Find where the given text appears and provide that cell's center as [X, Y] coordinate. 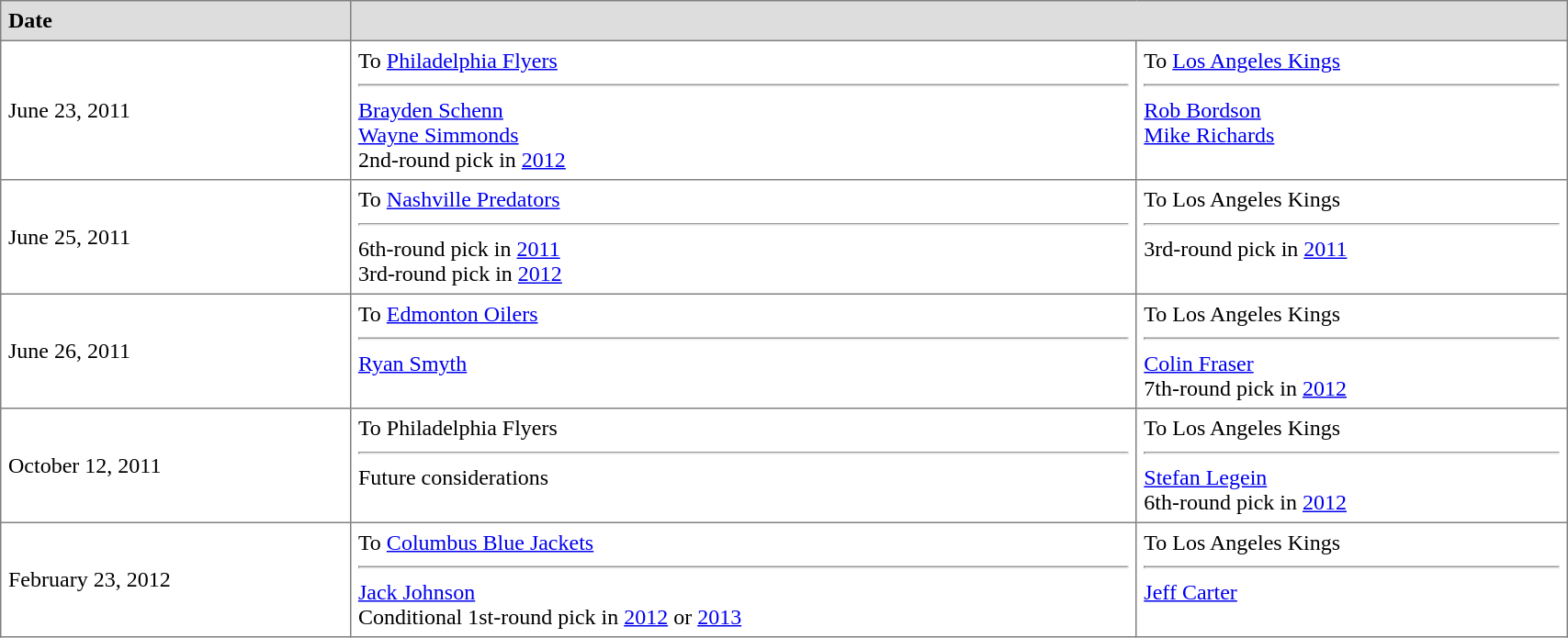
To Philadelphia Flyers Brayden SchennWayne Simmonds2nd-round pick in 2012 [744, 110]
To Los Angeles Kings Rob BordsonMike Richards [1352, 110]
To Los Angeles Kings Stefan Legein6th-round pick in 2012 [1352, 465]
To Los Angeles Kings Jeff Carter [1352, 579]
October 12, 2011 [176, 465]
To Los Angeles Kings Colin Fraser7th-round pick in 2012 [1352, 351]
Date [176, 21]
June 25, 2011 [176, 237]
June 26, 2011 [176, 351]
To Nashville Predators 6th-round pick in 20113rd-round pick in 2012 [744, 237]
February 23, 2012 [176, 579]
To Los Angeles Kings 3rd-round pick in 2011 [1352, 237]
To Philadelphia Flyers Future considerations [744, 465]
June 23, 2011 [176, 110]
To Columbus Blue Jackets Jack JohnsonConditional 1st-round pick in 2012 or 2013 [744, 579]
To Edmonton Oilers Ryan Smyth [744, 351]
